Locate the cell with the specified text and output its [x, y] center coordinate. 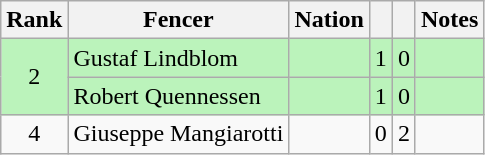
Giuseppe Mangiarotti [178, 134]
Notes [449, 20]
Robert Quennessen [178, 96]
Fencer [178, 20]
Rank [34, 20]
Gustaf Lindblom [178, 58]
4 [34, 134]
Nation [329, 20]
